Locate the cell with the specified text and output its (x, y) center coordinate. 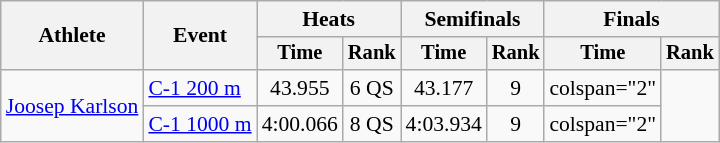
Event (200, 36)
4:00.066 (300, 124)
Finals (631, 19)
8 QS (372, 124)
Heats (329, 19)
43.177 (444, 88)
43.955 (300, 88)
Joosep Karlson (72, 106)
4:03.934 (444, 124)
C-1 200 m (200, 88)
C-1 1000 m (200, 124)
Athlete (72, 36)
6 QS (372, 88)
Semifinals (473, 19)
